Pinpoint the cell where the given text exists, returning its [X, Y] midpoint coordinate. 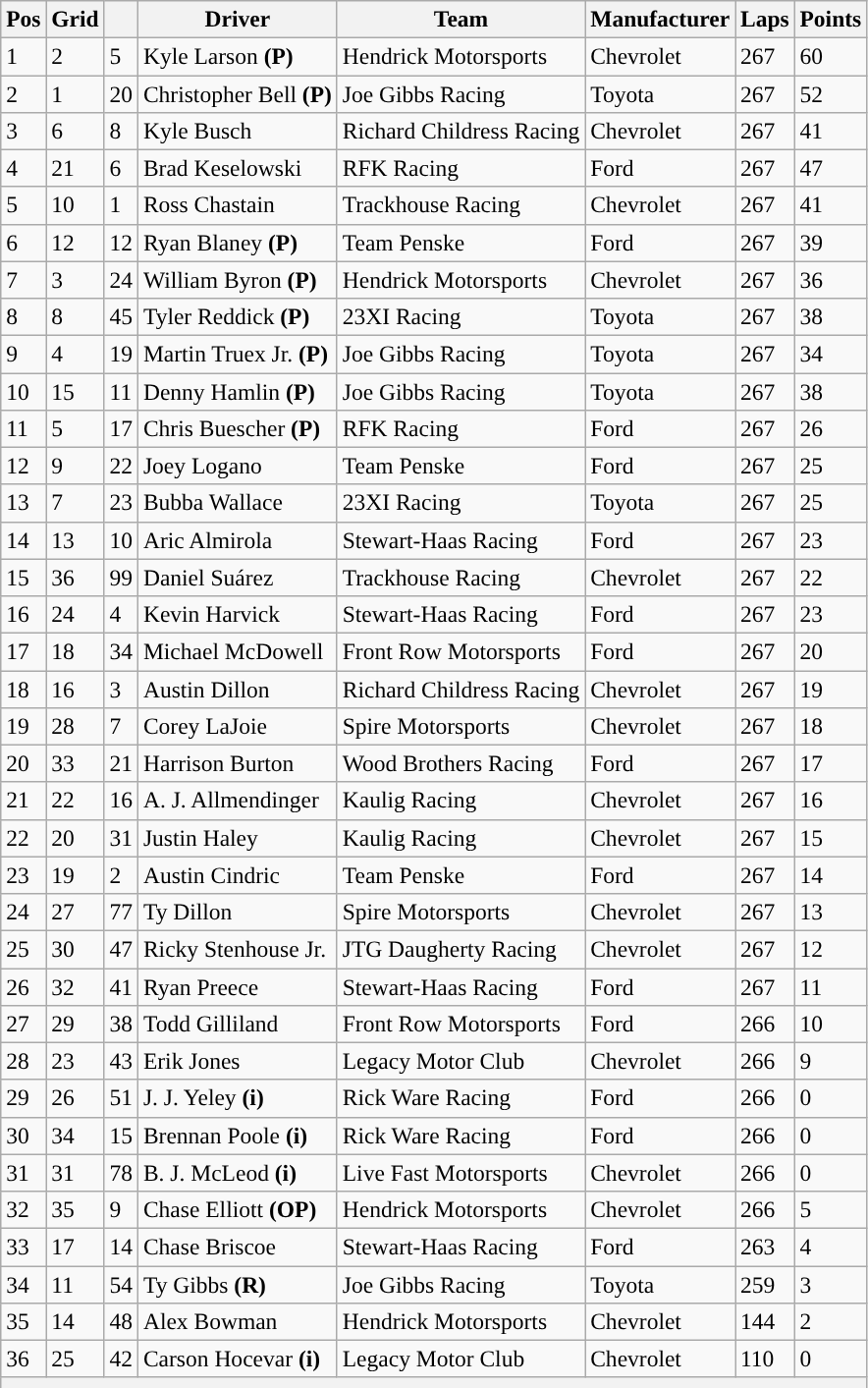
Driver [238, 19]
Brad Keselowski [238, 168]
110 [766, 1359]
78 [121, 1173]
51 [121, 1098]
77 [121, 912]
Austin Cindric [238, 875]
Bubba Wallace [238, 503]
Martin Truex Jr. (P) [238, 354]
144 [766, 1321]
Points [831, 19]
Team [461, 19]
Manufacturer [660, 19]
Justin Haley [238, 838]
Chase Elliott (OP) [238, 1209]
Christopher Bell (P) [238, 93]
Ty Dillon [238, 912]
Laps [766, 19]
Kyle Larson (P) [238, 56]
Harrison Burton [238, 763]
J. J. Yeley (i) [238, 1098]
42 [121, 1359]
Tyler Reddick (P) [238, 316]
Kevin Harvick [238, 614]
263 [766, 1247]
Erik Jones [238, 1061]
Ty Gibbs (R) [238, 1284]
Daniel Suárez [238, 578]
JTG Daugherty Racing [461, 949]
Ross Chastain [238, 205]
99 [121, 578]
52 [831, 93]
Alex Bowman [238, 1321]
Brennan Poole (i) [238, 1136]
39 [831, 243]
Ryan Blaney (P) [238, 243]
Michael McDowell [238, 651]
Ryan Preece [238, 986]
Austin Dillon [238, 689]
Denny Hamlin (P) [238, 391]
William Byron (P) [238, 280]
Grid [75, 19]
Live Fast Motorsports [461, 1173]
48 [121, 1321]
Kyle Busch [238, 131]
60 [831, 56]
Pos [24, 19]
43 [121, 1061]
Ricky Stenhouse Jr. [238, 949]
A. J. Allmendinger [238, 801]
Wood Brothers Racing [461, 763]
B. J. McLeod (i) [238, 1173]
Aric Almirola [238, 540]
54 [121, 1284]
Carson Hocevar (i) [238, 1359]
Chase Briscoe [238, 1247]
Joey Logano [238, 466]
259 [766, 1284]
Todd Gilliland [238, 1024]
45 [121, 316]
Chris Buescher (P) [238, 428]
Corey LaJoie [238, 726]
